Detect which cell encompasses the target text, then output its [x, y] center coordinate. 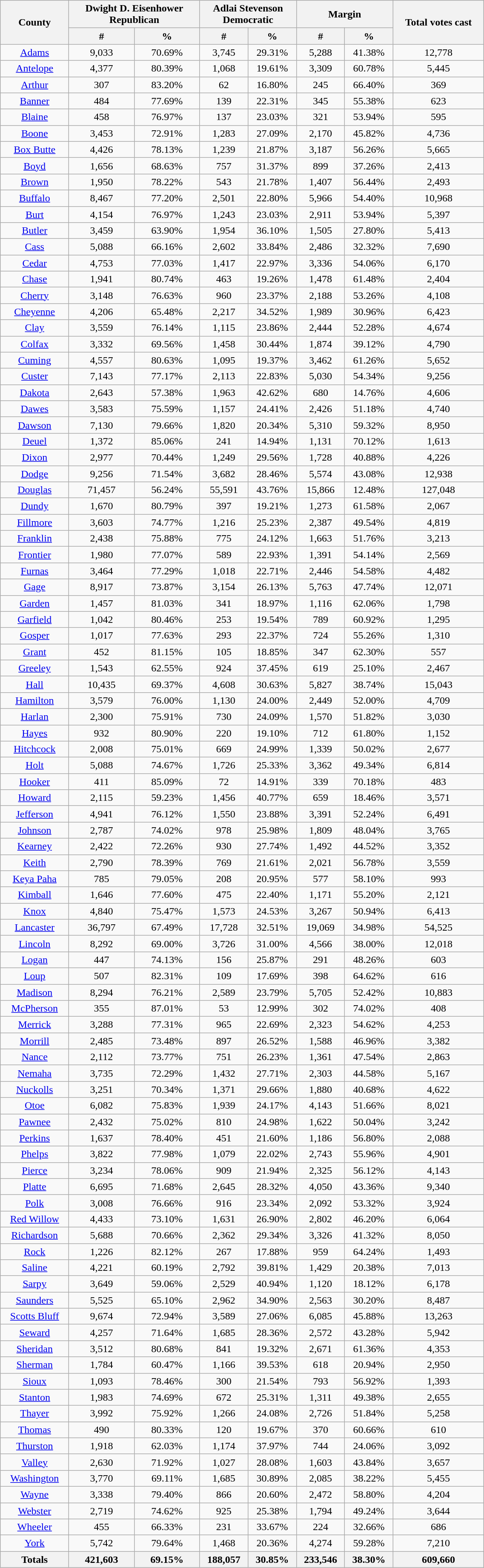
19,069 [321, 927]
8,467 [102, 198]
421,603 [102, 1559]
52.28% [369, 328]
25.33% [272, 765]
4,840 [102, 911]
33.84% [272, 247]
Seward [35, 1333]
85.06% [167, 441]
2,422 [102, 846]
55.26% [369, 636]
2,112 [102, 1057]
Dodge [35, 474]
77.60% [167, 895]
109 [224, 976]
49.54% [369, 522]
24.00% [272, 700]
20.94% [369, 1365]
23.86% [272, 328]
267 [224, 1251]
5,397 [438, 214]
Dakota [35, 393]
1,670 [102, 506]
475 [224, 895]
959 [321, 1251]
127,048 [438, 490]
Nemaha [35, 1073]
897 [224, 1041]
3,603 [102, 522]
40.88% [369, 457]
45.82% [369, 133]
48.26% [369, 960]
4,154 [102, 214]
62 [224, 85]
3,352 [438, 846]
74.67% [167, 765]
43.76% [272, 490]
2,677 [438, 749]
7,013 [438, 1268]
22.02% [272, 1154]
54.58% [369, 571]
55,591 [224, 490]
76.14% [167, 328]
81.03% [167, 603]
3,326 [321, 1235]
33.67% [272, 1527]
Sheridan [35, 1349]
Perkins [35, 1138]
30.96% [369, 312]
53 [224, 1009]
1,393 [438, 1381]
924 [224, 668]
63.90% [167, 231]
Fillmore [35, 522]
909 [224, 1170]
3,309 [321, 69]
3,242 [438, 1122]
Burt [35, 214]
49.34% [369, 765]
618 [321, 1365]
Colfax [35, 344]
54.06% [369, 263]
Howard [35, 798]
3,682 [224, 474]
672 [224, 1397]
609,660 [438, 1559]
53.26% [369, 295]
686 [438, 1527]
8,950 [438, 425]
Totals [35, 1559]
4,206 [102, 312]
3,735 [102, 1073]
39.12% [369, 344]
38.74% [369, 684]
77.31% [167, 1025]
24.12% [272, 539]
Butler [35, 231]
5,966 [321, 198]
619 [321, 668]
29.34% [272, 1235]
3,726 [224, 943]
77.20% [167, 198]
Hall [35, 684]
1,391 [321, 555]
Arthur [35, 85]
4,257 [102, 1333]
2,085 [321, 1478]
Banner [35, 101]
6,814 [438, 765]
120 [224, 1430]
5,525 [102, 1300]
451 [224, 1138]
48.04% [369, 830]
42.62% [272, 393]
1,603 [321, 1462]
1,794 [321, 1511]
56.80% [369, 1138]
4,050 [321, 1187]
61.58% [369, 506]
1,963 [224, 393]
14.76% [369, 393]
1,980 [102, 555]
65.10% [167, 1300]
490 [102, 1430]
Valley [35, 1462]
53.32% [369, 1203]
12,938 [438, 474]
1,809 [321, 830]
1,239 [224, 149]
Adams [35, 52]
34.52% [272, 312]
Brown [35, 182]
55.96% [369, 1154]
3,154 [224, 587]
4,482 [438, 571]
2,413 [438, 166]
Dawson [35, 425]
Kearney [35, 846]
80.33% [167, 1430]
757 [224, 166]
1,456 [224, 798]
3,579 [102, 700]
Logan [35, 960]
Cass [35, 247]
6,064 [438, 1219]
62.55% [167, 668]
1,954 [224, 231]
1,186 [321, 1138]
1,174 [224, 1446]
1,728 [321, 457]
Sarpy [35, 1284]
Furnas [35, 571]
77.17% [167, 376]
37.26% [369, 166]
6,491 [438, 814]
18.97% [272, 603]
4,608 [224, 684]
712 [321, 733]
Garden [35, 603]
3,008 [102, 1203]
12,071 [438, 587]
66.33% [167, 1527]
20.95% [272, 879]
75.01% [167, 749]
Wayne [35, 1494]
9,033 [102, 52]
241 [224, 441]
2,719 [102, 1511]
23.37% [272, 295]
507 [102, 976]
26.52% [272, 1041]
2,671 [321, 1349]
1,131 [321, 441]
Douglas [35, 490]
75.83% [167, 1106]
60.78% [369, 69]
Blaine [35, 117]
345 [321, 101]
1,116 [321, 603]
Sherman [35, 1365]
2,572 [321, 1333]
9,340 [438, 1187]
Boyd [35, 166]
Antelope [35, 69]
2,467 [438, 668]
3,382 [438, 1041]
54.34% [369, 376]
32.32% [369, 247]
12,778 [438, 52]
Boone [35, 133]
1,631 [224, 1219]
Hamilton [35, 700]
2,113 [224, 376]
965 [224, 1025]
7,143 [102, 376]
Buffalo [35, 198]
46.96% [369, 1041]
Cherry [35, 295]
3,213 [438, 539]
4,606 [438, 393]
75.92% [167, 1413]
Dixon [35, 457]
82.12% [167, 1251]
1,273 [321, 506]
68.63% [167, 166]
80.74% [167, 279]
231 [224, 1527]
8,294 [102, 992]
73.87% [167, 587]
1,983 [102, 1397]
2,485 [102, 1041]
52.00% [369, 700]
76.63% [167, 295]
2,787 [102, 830]
19.32% [272, 1349]
50.04% [369, 1122]
27.80% [369, 231]
2,911 [321, 214]
76.21% [167, 992]
70.44% [167, 457]
291 [321, 960]
24.99% [272, 749]
4,674 [438, 328]
Merrick [35, 1025]
24.41% [272, 409]
3,267 [321, 911]
51.82% [369, 717]
46.20% [369, 1219]
659 [321, 798]
43.84% [369, 1462]
355 [102, 1009]
1,493 [438, 1251]
463 [224, 279]
47.74% [369, 587]
Kimball [35, 895]
66.16% [167, 247]
22.71% [272, 571]
2,021 [321, 863]
Garfield [35, 619]
2,569 [438, 555]
Deuel [35, 441]
1,646 [102, 895]
Cuming [35, 360]
20.38% [369, 1268]
61.48% [369, 279]
899 [321, 166]
25.23% [272, 522]
2,726 [321, 1413]
8,021 [438, 1106]
70.66% [167, 1235]
19.37% [272, 360]
2,115 [102, 798]
3,030 [438, 717]
41.38% [369, 52]
1,018 [224, 571]
4,941 [102, 814]
36,797 [102, 927]
5,445 [438, 69]
789 [321, 619]
4,226 [438, 457]
73.10% [167, 1219]
Pierce [35, 1170]
2,962 [224, 1300]
30.20% [369, 1300]
3,770 [102, 1478]
452 [102, 652]
1,310 [438, 636]
McPherson [35, 1009]
59.32% [369, 425]
1,784 [102, 1365]
30.63% [272, 684]
30.44% [272, 344]
1,027 [224, 1462]
28.36% [272, 1333]
785 [102, 879]
78.06% [167, 1170]
Richardson [35, 1235]
22.93% [272, 555]
81.15% [167, 652]
Saline [35, 1268]
64.24% [369, 1251]
Webster [35, 1511]
3,336 [321, 263]
543 [224, 182]
65.48% [167, 312]
1,458 [224, 344]
38.30% [369, 1559]
1,939 [224, 1106]
1,157 [224, 409]
4,740 [438, 409]
9,674 [102, 1316]
Hooker [35, 782]
769 [224, 863]
589 [224, 555]
28.46% [272, 474]
29.66% [272, 1089]
3,657 [438, 1462]
75.88% [167, 539]
72.91% [167, 133]
10,435 [102, 684]
19.26% [272, 279]
3,571 [438, 798]
Cedar [35, 263]
5,310 [321, 425]
1,407 [321, 182]
41.32% [369, 1235]
70.69% [167, 52]
51.76% [369, 539]
26.13% [272, 587]
Dundy [35, 506]
916 [224, 1203]
1,216 [224, 522]
Hayes [35, 733]
680 [321, 393]
1,152 [438, 733]
Loup [35, 976]
616 [438, 976]
5,688 [102, 1235]
75.47% [167, 911]
932 [102, 733]
3,589 [224, 1316]
62.06% [369, 603]
Pawnee [35, 1122]
458 [102, 117]
3,148 [102, 295]
5,763 [321, 587]
6,178 [438, 1284]
2,092 [321, 1203]
60.92% [369, 619]
70.34% [167, 1089]
137 [224, 117]
71.92% [167, 1462]
20.34% [272, 425]
51.84% [369, 1413]
Rock [35, 1251]
Keith [35, 863]
21.61% [272, 863]
10,883 [438, 992]
Dawes [35, 409]
75.59% [167, 409]
5,942 [438, 1333]
51.18% [369, 409]
1,295 [438, 619]
73.48% [167, 1041]
2,170 [321, 133]
810 [224, 1122]
484 [102, 101]
Franklin [35, 539]
77.98% [167, 1154]
34.90% [272, 1300]
39.81% [272, 1268]
5,167 [438, 1073]
Box Butte [35, 149]
22.80% [272, 198]
2,790 [102, 863]
76.66% [167, 1203]
1,361 [321, 1057]
64.62% [369, 976]
1,637 [102, 1138]
1,017 [102, 636]
Frontier [35, 555]
Gage [35, 587]
Platte [35, 1187]
3,644 [438, 1511]
2,493 [438, 182]
23.79% [272, 992]
2,645 [224, 1187]
82.31% [167, 976]
67.49% [167, 927]
1,726 [224, 765]
2,362 [224, 1235]
24.08% [272, 1413]
253 [224, 619]
76.00% [167, 700]
1,941 [102, 279]
80.68% [167, 1349]
603 [438, 960]
3,234 [102, 1170]
Clay [35, 328]
411 [102, 782]
4,426 [102, 149]
72 [224, 782]
31.00% [272, 943]
1,798 [438, 603]
72.26% [167, 846]
54.62% [369, 1025]
Johnson [35, 830]
1,588 [321, 1041]
1,918 [102, 1446]
Polk [35, 1203]
1,429 [321, 1268]
25.38% [272, 1511]
1,243 [224, 214]
24.17% [272, 1106]
17.88% [272, 1251]
18.85% [272, 652]
15,866 [321, 490]
19.54% [272, 619]
4,204 [438, 1494]
Cheyenne [35, 312]
724 [321, 636]
69.11% [167, 1478]
669 [224, 749]
1,171 [321, 895]
5,288 [321, 52]
83.20% [167, 85]
32.51% [272, 927]
37.97% [272, 1446]
2,643 [102, 393]
1,550 [224, 814]
398 [321, 976]
2,602 [224, 247]
5,574 [321, 474]
6,413 [438, 911]
70.12% [369, 441]
74.77% [167, 522]
4,433 [102, 1219]
2,121 [438, 895]
4,736 [438, 133]
1,371 [224, 1089]
24.98% [272, 1122]
59.28% [369, 1543]
8,487 [438, 1300]
80.46% [167, 619]
70.18% [369, 782]
2,501 [224, 198]
2,067 [438, 506]
74.13% [167, 960]
79.05% [167, 879]
2,325 [321, 1170]
39.53% [272, 1365]
Grant [35, 652]
339 [321, 782]
Phelps [35, 1154]
397 [224, 506]
Otoe [35, 1106]
2,449 [321, 700]
3,583 [102, 409]
54.40% [369, 198]
56.12% [369, 1170]
61.36% [369, 1349]
4,377 [102, 69]
21.94% [272, 1170]
4,753 [102, 263]
28.32% [272, 1187]
71.68% [167, 1187]
369 [438, 85]
1,492 [321, 846]
60.66% [369, 1430]
2,950 [438, 1365]
80.90% [167, 733]
1,311 [321, 1397]
6,082 [102, 1106]
32.66% [369, 1527]
1,457 [102, 603]
21.60% [272, 1138]
61.26% [369, 360]
58.10% [369, 879]
483 [438, 782]
3,362 [321, 765]
Wheeler [35, 1527]
841 [224, 1349]
6,695 [102, 1187]
Saunders [35, 1300]
78.22% [167, 182]
County [35, 22]
74.62% [167, 1511]
21.87% [272, 149]
18.46% [369, 798]
25.31% [272, 1397]
4,566 [321, 943]
77.69% [167, 101]
71.64% [167, 1333]
26.23% [272, 1057]
Total votes cast [438, 22]
300 [224, 1381]
22.40% [272, 895]
30.85% [272, 1559]
43.36% [369, 1187]
1,283 [224, 133]
36.10% [272, 231]
80.39% [167, 69]
105 [224, 652]
3,453 [102, 133]
27.09% [272, 133]
Gosper [35, 636]
19.10% [272, 733]
60.47% [167, 1365]
347 [321, 652]
993 [438, 879]
4,819 [438, 522]
2,472 [321, 1494]
1,339 [321, 749]
5,665 [438, 149]
77.03% [167, 263]
22.37% [272, 636]
12.99% [272, 1009]
1,468 [224, 1543]
8,050 [438, 1235]
52.24% [369, 814]
7,130 [102, 425]
72.29% [167, 1073]
5,258 [438, 1413]
25.10% [369, 668]
4,622 [438, 1089]
59.06% [167, 1284]
1,622 [321, 1122]
25.98% [272, 830]
56.26% [369, 149]
66.40% [369, 85]
2,743 [321, 1154]
7,210 [438, 1543]
61.80% [369, 733]
2,792 [224, 1268]
3,462 [321, 360]
Chase [35, 279]
8,917 [102, 587]
77.29% [167, 571]
930 [224, 846]
2,486 [321, 247]
293 [224, 636]
44.52% [369, 846]
22.69% [272, 1025]
30.89% [272, 1478]
62.30% [369, 652]
5,827 [321, 684]
29.56% [272, 457]
23.34% [272, 1203]
1,042 [102, 619]
27.06% [272, 1316]
4,353 [438, 1349]
Nance [35, 1057]
2,217 [224, 312]
56.24% [167, 490]
2,323 [321, 1025]
Adlai StevensonDemocratic [248, 14]
52.42% [369, 992]
1,820 [224, 425]
50.94% [369, 911]
73.77% [167, 1057]
57.38% [167, 393]
156 [224, 960]
31.37% [272, 166]
3,649 [102, 1284]
188,057 [224, 1559]
44.58% [369, 1073]
3,745 [224, 52]
12.48% [369, 490]
3,459 [102, 231]
74.69% [167, 1397]
Morrill [35, 1041]
2,300 [102, 717]
69.56% [167, 344]
69.37% [167, 684]
3,512 [102, 1349]
233,546 [321, 1559]
1,068 [224, 69]
York [35, 1543]
925 [224, 1511]
3,332 [102, 344]
69.00% [167, 943]
78.46% [167, 1381]
77.07% [167, 555]
78.40% [167, 1138]
Harlan [35, 717]
22.31% [272, 101]
24.09% [272, 717]
447 [102, 960]
623 [438, 101]
1,372 [102, 441]
4,557 [102, 360]
5,652 [438, 360]
775 [224, 539]
21.78% [272, 182]
54,525 [438, 927]
2,404 [438, 279]
85.09% [167, 782]
2,426 [321, 409]
3,251 [102, 1089]
2,188 [321, 295]
Margin [345, 14]
37.45% [272, 668]
79.64% [167, 1543]
Thurston [35, 1446]
55.38% [369, 101]
4,221 [102, 1268]
75.91% [167, 717]
2,589 [224, 992]
54.14% [369, 555]
2,977 [102, 457]
2,303 [321, 1073]
5,705 [321, 992]
Sioux [35, 1381]
75.02% [167, 1122]
Stanton [35, 1397]
3,924 [438, 1203]
1,417 [224, 263]
56.92% [369, 1381]
Red Willow [35, 1219]
78.39% [167, 863]
2,438 [102, 539]
Madison [35, 992]
43.28% [369, 1333]
730 [224, 717]
25.87% [272, 960]
2,630 [102, 1462]
4,108 [438, 295]
5,455 [438, 1478]
1,093 [102, 1381]
1,663 [321, 539]
744 [321, 1446]
58.80% [369, 1494]
139 [224, 101]
77.63% [167, 636]
28.08% [272, 1462]
6,423 [438, 312]
3,338 [102, 1494]
751 [224, 1057]
3,765 [438, 830]
1,130 [224, 700]
76.12% [167, 814]
4,790 [438, 344]
224 [321, 1527]
793 [321, 1381]
13,263 [438, 1316]
3,464 [102, 571]
1,573 [224, 911]
245 [321, 85]
2,387 [321, 522]
321 [321, 117]
21.54% [272, 1381]
307 [102, 85]
22.97% [272, 263]
47.54% [369, 1057]
4,709 [438, 700]
19.61% [272, 69]
Lincoln [35, 943]
978 [224, 830]
1,120 [321, 1284]
5,742 [102, 1543]
1,613 [438, 441]
43.08% [369, 474]
Holt [35, 765]
1,505 [321, 231]
Thomas [35, 1430]
18.12% [369, 1284]
50.02% [369, 749]
1,656 [102, 166]
7,690 [438, 247]
10,968 [438, 198]
4,901 [438, 1154]
2,802 [321, 1219]
80.79% [167, 506]
960 [224, 295]
17,728 [224, 927]
79.66% [167, 425]
866 [224, 1494]
17.69% [272, 976]
69.15% [167, 1559]
5,030 [321, 376]
6,085 [321, 1316]
557 [438, 652]
40.94% [272, 1284]
49.24% [369, 1511]
341 [224, 603]
3,391 [321, 814]
59.23% [167, 798]
577 [321, 879]
45.88% [369, 1316]
Keya Paha [35, 879]
Jefferson [35, 814]
26.90% [272, 1219]
1,880 [321, 1089]
27.74% [272, 846]
408 [438, 1009]
2,444 [321, 328]
1,950 [102, 182]
55.20% [369, 895]
1,570 [321, 717]
1,079 [224, 1154]
Dwight D. EisenhowerRepublican [135, 14]
87.01% [167, 1009]
2,432 [102, 1122]
12,018 [438, 943]
23.88% [272, 814]
Hitchcock [35, 749]
208 [224, 879]
5,413 [438, 231]
Scotts Bluff [35, 1316]
4,274 [321, 1543]
302 [321, 1009]
2,529 [224, 1284]
Washington [35, 1478]
72.94% [167, 1316]
3,187 [321, 149]
14.91% [272, 782]
29.31% [272, 52]
2,008 [102, 749]
38.00% [369, 943]
Greeley [35, 668]
78.13% [167, 149]
40.77% [272, 798]
27.71% [272, 1073]
56.78% [369, 863]
71.54% [167, 474]
455 [102, 1527]
2,563 [321, 1300]
20.60% [272, 1494]
1,095 [224, 360]
19.21% [272, 506]
34.98% [369, 927]
62.03% [167, 1446]
3,092 [438, 1446]
1,115 [224, 328]
370 [321, 1430]
15,043 [438, 684]
595 [438, 117]
6,170 [438, 263]
71,457 [102, 490]
1,874 [321, 344]
60.19% [167, 1268]
40.68% [369, 1089]
610 [438, 1430]
Knox [35, 911]
19.67% [272, 1430]
3,288 [102, 1025]
20.36% [272, 1543]
220 [224, 733]
24.53% [272, 911]
1,226 [102, 1251]
1,989 [321, 312]
16.80% [272, 85]
2,655 [438, 1397]
1,432 [224, 1073]
3,822 [102, 1154]
22.83% [272, 376]
1,478 [321, 279]
1,266 [224, 1413]
2,863 [438, 1057]
51.66% [369, 1106]
49.38% [369, 1397]
4,253 [438, 1025]
80.63% [167, 360]
79.40% [167, 1494]
14.94% [272, 441]
1,543 [102, 668]
8,292 [102, 943]
2,446 [321, 571]
56.44% [369, 182]
24.06% [369, 1446]
Nuckolls [35, 1089]
2,088 [438, 1138]
1,249 [224, 457]
1,166 [224, 1365]
Custer [35, 376]
Thayer [35, 1413]
38.22% [369, 1478]
Lancaster [35, 927]
3,992 [102, 1413]
